Determine the [x, y] coordinate at the center of the cell enclosing the given text.  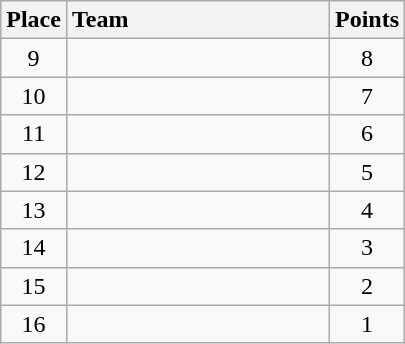
3 [368, 248]
15 [34, 286]
4 [368, 210]
Place [34, 20]
13 [34, 210]
6 [368, 134]
12 [34, 172]
7 [368, 96]
1 [368, 324]
16 [34, 324]
2 [368, 286]
10 [34, 96]
5 [368, 172]
8 [368, 58]
Points [368, 20]
11 [34, 134]
Team [198, 20]
14 [34, 248]
9 [34, 58]
